Determine the (X, Y) coordinate at the center of the cell enclosing the given text.  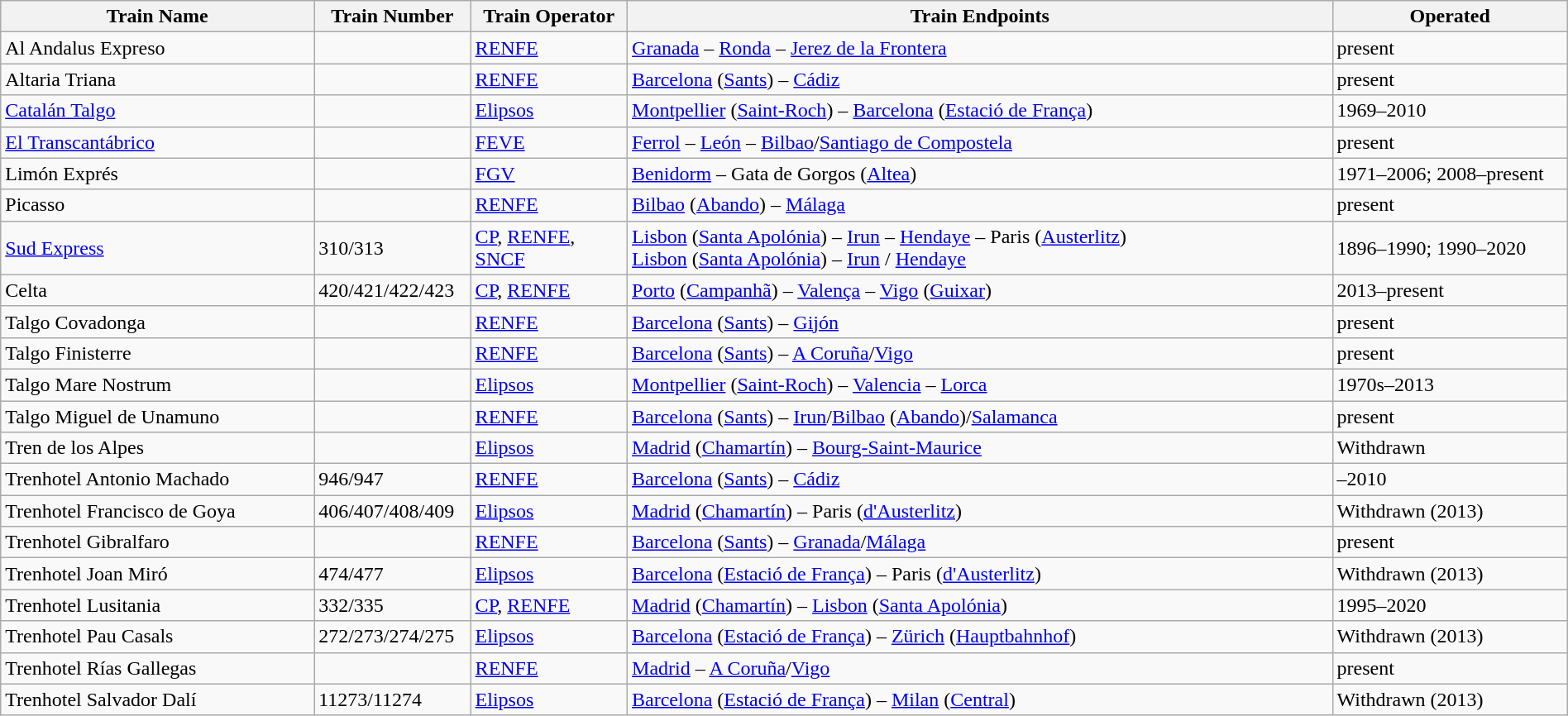
Barcelona (Estació de França) – Zürich (Hauptbahnhof) (981, 637)
420/421/422/423 (392, 290)
2013–present (1450, 290)
1896–1990; 1990–2020 (1450, 248)
Madrid (Chamartín) – Bourg-Saint-Maurice (981, 448)
272/273/274/275 (392, 637)
Tren de los Alpes (157, 448)
1971–2006; 2008–present (1450, 174)
Sud Express (157, 248)
Barcelona (Sants) – Irun/Bilbao (Abando)/Salamanca (981, 416)
946/947 (392, 480)
CP, RENFE, SNCF (549, 248)
Limón Exprés (157, 174)
Operated (1450, 17)
1969–2010 (1450, 111)
11273/11274 (392, 699)
Lisbon (Santa Apolónia) – Irun – Hendaye – Paris (Austerlitz)Lisbon (Santa Apolónia) – Irun / Hendaye (981, 248)
Benidorm – Gata de Gorgos (Altea) (981, 174)
–2010 (1450, 480)
1970s–2013 (1450, 384)
Barcelona (Estació de França) – Milan (Central) (981, 699)
Train Number (392, 17)
406/407/408/409 (392, 511)
332/335 (392, 605)
Altaria Triana (157, 79)
Madrid (Chamartín) – Paris (d'Austerlitz) (981, 511)
Barcelona (Sants) – A Coruña/Vigo (981, 353)
Trenhotel Rías Gallegas (157, 668)
Trenhotel Francisco de Goya (157, 511)
1995–2020 (1450, 605)
Trenhotel Pau Casals (157, 637)
474/477 (392, 574)
Talgo Miguel de Unamuno (157, 416)
Porto (Campanhã) – Valença – Vigo (Guixar) (981, 290)
Talgo Mare Nostrum (157, 384)
Barcelona (Sants) – Gijón (981, 322)
Granada – Ronda – Jerez de la Frontera (981, 48)
Withdrawn (1450, 448)
Bilbao (Abando) – Málaga (981, 205)
Celta (157, 290)
Barcelona (Estació de França) – Paris (d'Austerlitz) (981, 574)
Madrid (Chamartín) – Lisbon (Santa Apolónia) (981, 605)
Montpellier (Saint-Roch) – Valencia – Lorca (981, 384)
Trenhotel Joan Miró (157, 574)
Trenhotel Salvador Dalí (157, 699)
Catalán Talgo (157, 111)
Trenhotel Gibralfaro (157, 542)
Talgo Covadonga (157, 322)
FEVE (549, 142)
El Transcantábrico (157, 142)
310/313 (392, 248)
Ferrol – León – Bilbao/Santiago de Compostela (981, 142)
Train Endpoints (981, 17)
Talgo Finisterre (157, 353)
Madrid – A Coruña/Vigo (981, 668)
Trenhotel Antonio Machado (157, 480)
Montpellier (Saint-Roch) – Barcelona (Estació de França) (981, 111)
FGV (549, 174)
Picasso (157, 205)
Train Operator (549, 17)
Barcelona (Sants) – Granada/Málaga (981, 542)
Train Name (157, 17)
Al Andalus Expreso (157, 48)
Trenhotel Lusitania (157, 605)
